Identify which cell holds the provided text, then report its (x, y) central coordinate. 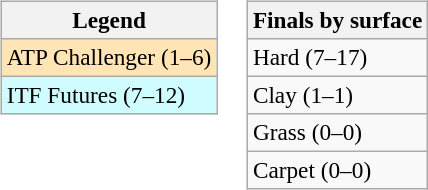
Carpet (0–0) (337, 171)
Clay (1–1) (337, 95)
Grass (0–0) (337, 133)
Finals by surface (337, 20)
ATP Challenger (1–6) (108, 57)
Legend (108, 20)
Hard (7–17) (337, 57)
ITF Futures (7–12) (108, 95)
